Provide the (X, Y) coordinate of the cell's center where the given text is located.  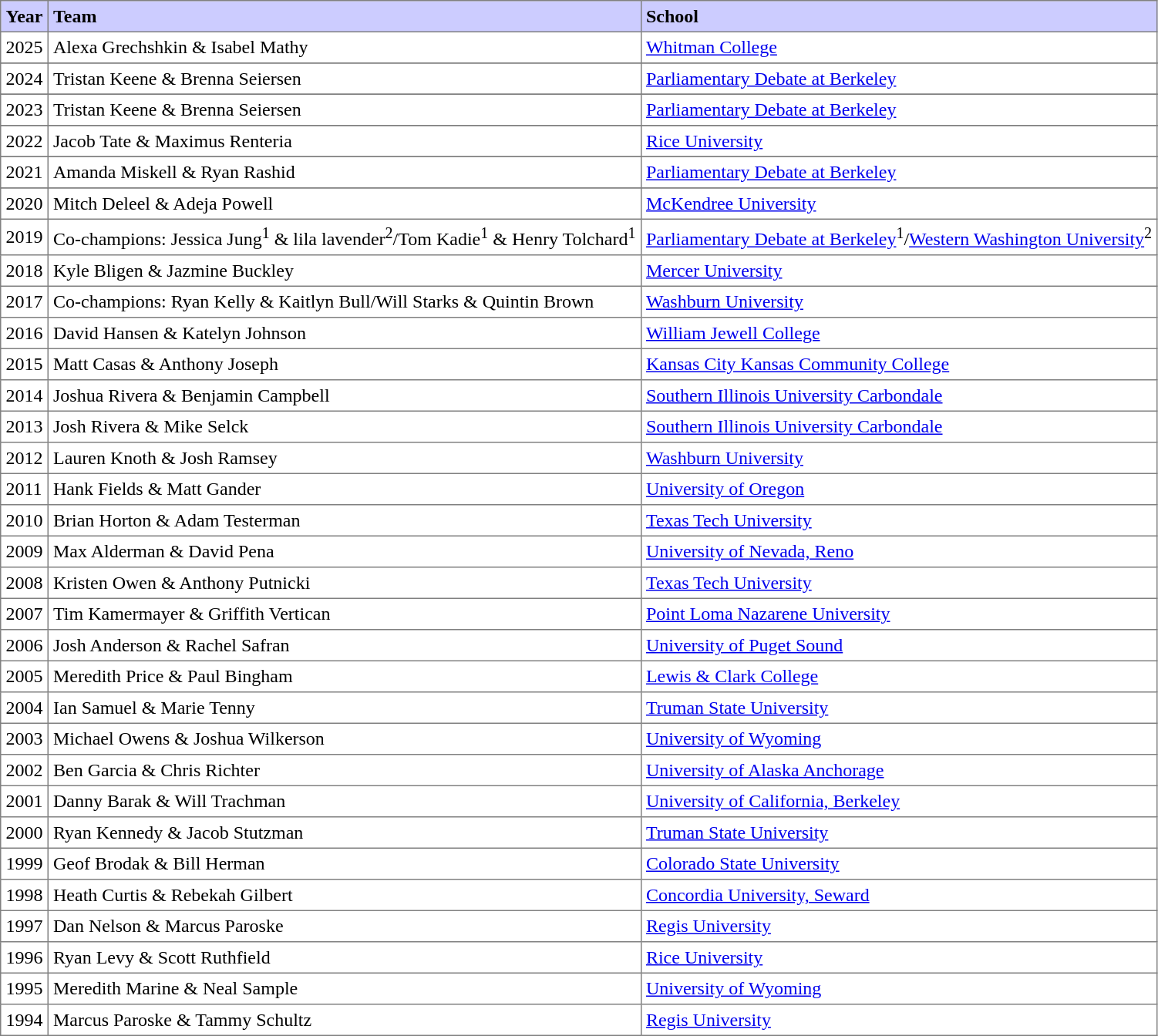
Co-champions: Ryan Kelly & Kaitlyn Bull/Will Starks & Quintin Brown (344, 302)
Amanda Miskell & Ryan Rashid (344, 172)
Tim Kamermayer & Griffith Vertican (344, 614)
Mercer University (899, 271)
2024 (25, 79)
2012 (25, 458)
Kyle Bligen & Jazmine Buckley (344, 271)
Ryan Kennedy & Jacob Stutzman (344, 832)
Lauren Knoth & Josh Ramsey (344, 458)
2005 (25, 677)
2021 (25, 172)
Max Alderman & David Pena (344, 552)
Jacob Tate & Maximus Renteria (344, 141)
David Hansen & Katelyn Johnson (344, 333)
Joshua Rivera & Benjamin Campbell (344, 395)
Concordia University, Seward (899, 895)
1999 (25, 864)
1995 (25, 989)
Parliamentary Debate at Berkeley1/Western Washington University2 (899, 237)
2008 (25, 583)
Matt Casas & Anthony Joseph (344, 365)
2009 (25, 552)
University of Puget Sound (899, 645)
1994 (25, 1020)
2019 (25, 237)
Brian Horton & Adam Testerman (344, 520)
Michael Owens & Joshua Wilkerson (344, 739)
2018 (25, 271)
2004 (25, 708)
Heath Curtis & Rebekah Gilbert (344, 895)
1998 (25, 895)
Point Loma Nazarene University (899, 614)
2000 (25, 832)
Geof Brodak & Bill Herman (344, 864)
2022 (25, 141)
Lewis & Clark College (899, 677)
Mitch Deleel & Adeja Powell (344, 203)
University of Alaska Anchorage (899, 770)
Ryan Levy & Scott Ruthfield (344, 957)
McKendree University (899, 203)
University of California, Berkeley (899, 802)
University of Nevada, Reno (899, 552)
Josh Anderson & Rachel Safran (344, 645)
2002 (25, 770)
2014 (25, 395)
Marcus Paroske & Tammy Schultz (344, 1020)
2011 (25, 489)
Kristen Owen & Anthony Putnicki (344, 583)
Josh Rivera & Mike Selck (344, 427)
2007 (25, 614)
Ben Garcia & Chris Richter (344, 770)
Danny Barak & Will Trachman (344, 802)
Colorado State University (899, 864)
Meredith Price & Paul Bingham (344, 677)
Ian Samuel & Marie Tenny (344, 708)
Year (25, 16)
2015 (25, 365)
2003 (25, 739)
School (899, 16)
Co-champions: Jessica Jung1 & lila lavender2/Tom Kadie1 & Henry Tolchard1 (344, 237)
2006 (25, 645)
2016 (25, 333)
1996 (25, 957)
2001 (25, 802)
Alexa Grechshkin & Isabel Mathy (344, 47)
2025 (25, 47)
2010 (25, 520)
University of Oregon (899, 489)
William Jewell College (899, 333)
Hank Fields & Matt Gander (344, 489)
2020 (25, 203)
Meredith Marine & Neal Sample (344, 989)
Team (344, 16)
2017 (25, 302)
1997 (25, 927)
Dan Nelson & Marcus Paroske (344, 927)
2013 (25, 427)
Whitman College (899, 47)
Kansas City Kansas Community College (899, 365)
2023 (25, 109)
